For the text-containing cell, return its midpoint in [x, y] coordinate format. 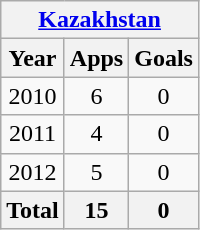
2012 [33, 172]
Goals [164, 58]
6 [96, 96]
5 [96, 172]
4 [96, 134]
Year [33, 58]
2010 [33, 96]
Apps [96, 58]
2011 [33, 134]
15 [96, 210]
Kazakhstan [100, 20]
Total [33, 210]
